Pinpoint the cell where the given text exists, returning its (X, Y) midpoint coordinate. 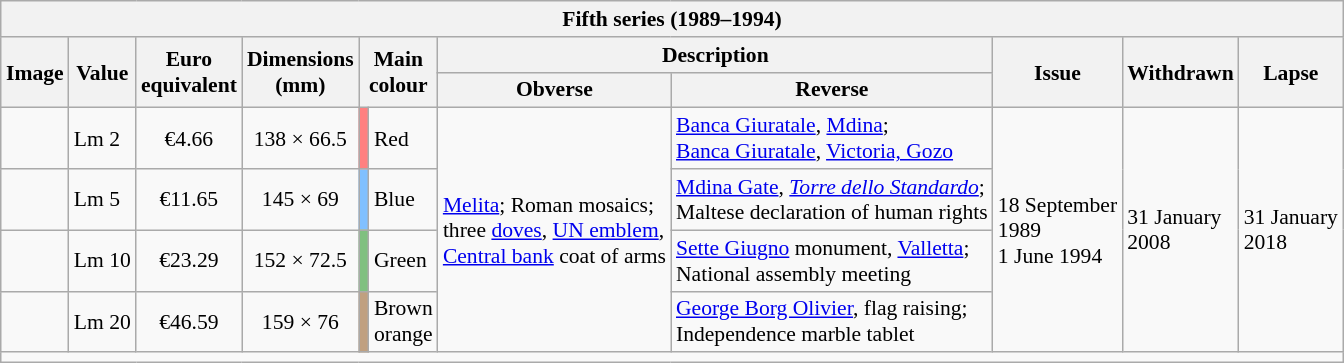
Lm 10 (102, 260)
Reverse (832, 90)
Dimensions(mm) (300, 72)
Withdrawn (1180, 72)
Description (716, 54)
18 September19891 June 1994 (1058, 230)
Melita; Roman mosaics;three doves, UN emblem,Central bank coat of arms (554, 230)
€11.65 (189, 200)
31 January2008 (1180, 230)
Issue (1058, 72)
Lm 20 (102, 322)
€4.66 (189, 138)
€23.29 (189, 260)
152 × 72.5 (300, 260)
Sette Giugno monument, Valletta;National assembly meeting (832, 260)
Brownorange (404, 322)
Fifth series (1989–1994) (672, 19)
Red (404, 138)
138 × 66.5 (300, 138)
159 × 76 (300, 322)
Lm 2 (102, 138)
Green (404, 260)
Banca Giuratale, Mdina;Banca Giuratale, Victoria, Gozo (832, 138)
Blue (404, 200)
31 January2018 (1291, 230)
Lm 5 (102, 200)
Maincolour (398, 72)
Mdina Gate, Torre dello Standardo;Maltese declaration of human rights (832, 200)
George Borg Olivier, flag raising;Independence marble tablet (832, 322)
Lapse (1291, 72)
145 × 69 (300, 200)
Obverse (554, 90)
Image (35, 72)
Euroequivalent (189, 72)
Value (102, 72)
€46.59 (189, 322)
